Locate the cell with the specified text and output its (X, Y) center coordinate. 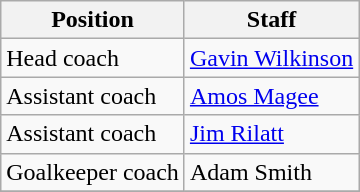
Gavin Wilkinson (271, 58)
Amos Magee (271, 96)
Position (93, 20)
Goalkeeper coach (93, 172)
Adam Smith (271, 172)
Head coach (93, 58)
Jim Rilatt (271, 134)
Staff (271, 20)
